Identify which cell holds the provided text, then report its (X, Y) central coordinate. 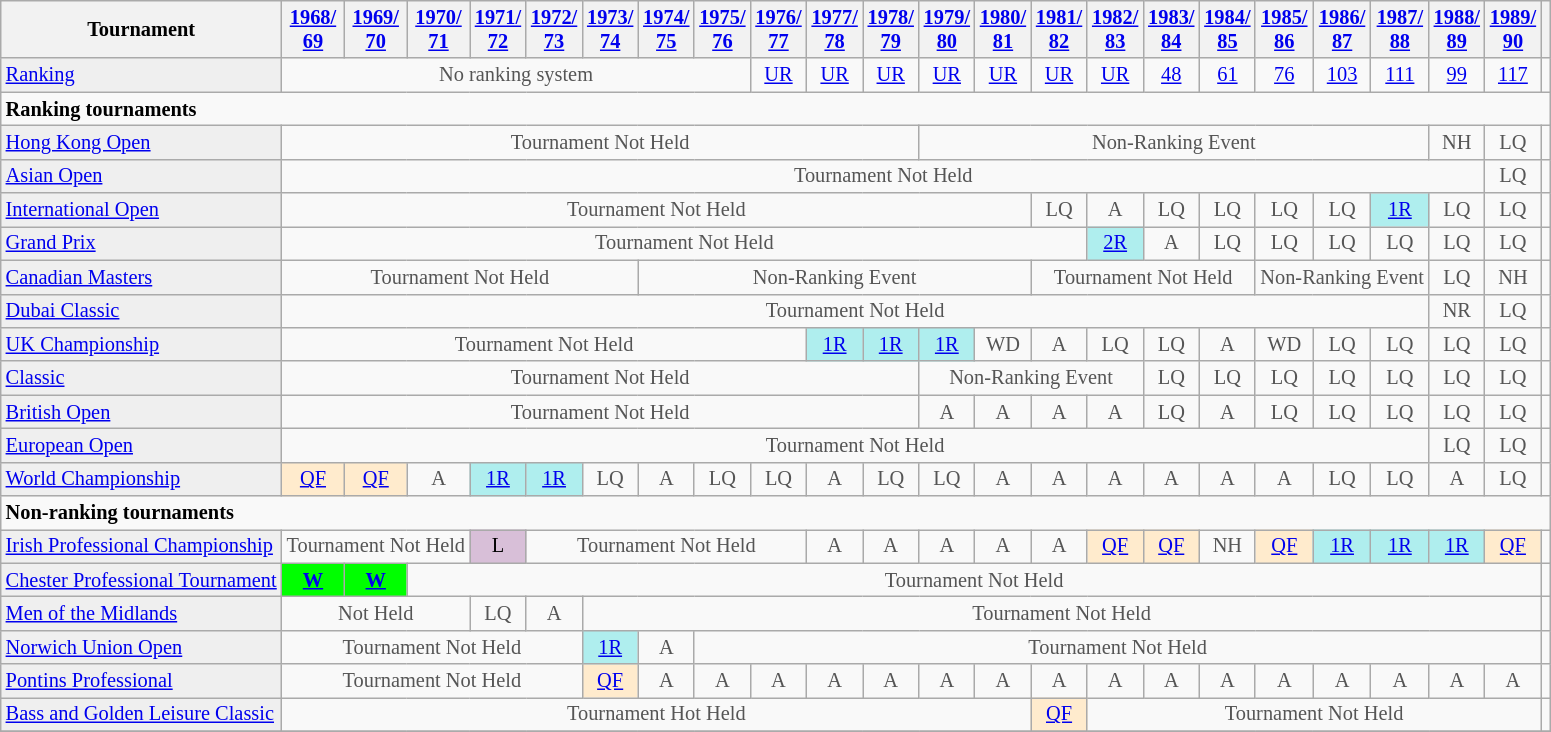
103 (1342, 75)
1973/74 (610, 29)
No ranking system (516, 75)
1979/80 (947, 29)
1972/73 (554, 29)
Not Held (376, 613)
Chester Professional Tournament (142, 580)
1981/82 (1059, 29)
61 (1227, 75)
1975/76 (722, 29)
L (498, 546)
European Open (142, 445)
111 (1400, 75)
Hong Kong Open (142, 142)
1982/83 (1115, 29)
Ranking tournaments (776, 109)
1970/71 (438, 29)
British Open (142, 412)
World Championship (142, 479)
Grand Prix (142, 243)
International Open (142, 210)
Ranking (142, 75)
Men of the Midlands (142, 613)
1969/70 (376, 29)
Tournament (142, 29)
NR (1457, 311)
Classic (142, 378)
117 (1513, 75)
1977/78 (835, 29)
1980/81 (1003, 29)
1976/77 (778, 29)
2R (1115, 243)
1974/75 (666, 29)
48 (1171, 75)
Canadian Masters (142, 277)
Non-ranking tournaments (776, 513)
Tournament Hot Held (656, 714)
Irish Professional Championship (142, 546)
1971/72 (498, 29)
1987/88 (1400, 29)
1968/69 (314, 29)
Pontins Professional (142, 681)
UK Championship (142, 344)
99 (1457, 75)
1989/90 (1513, 29)
1985/86 (1284, 29)
Bass and Golden Leisure Classic (142, 714)
76 (1284, 75)
1988/89 (1457, 29)
Dubai Classic (142, 311)
Norwich Union Open (142, 647)
Asian Open (142, 176)
1983/84 (1171, 29)
1984/85 (1227, 29)
1978/79 (891, 29)
1986/87 (1342, 29)
